Pinpoint the cell where the given text exists, returning its (X, Y) midpoint coordinate. 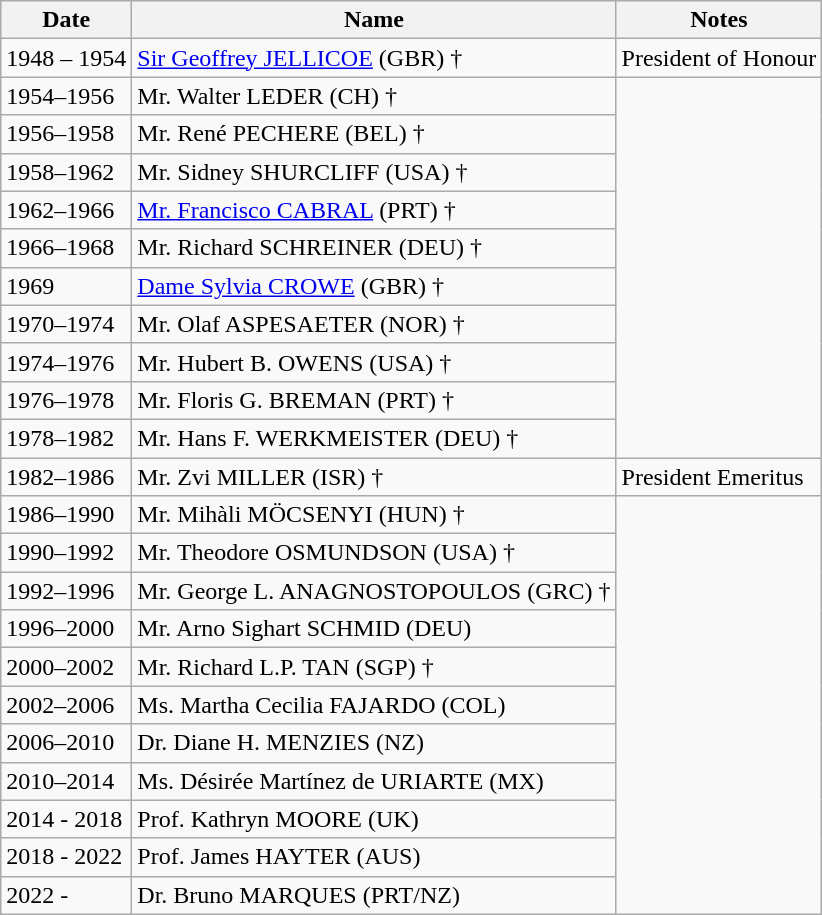
1948 – 1954 (66, 58)
Mr. Mihàli MÖCSENYI (HUN) † (374, 515)
2002–2006 (66, 705)
Ms. Désirée Martínez de URIARTE (MX) (374, 781)
Dr. Bruno MARQUES (PRT/NZ) (374, 895)
1976–1978 (66, 400)
Mr. Richard L.P. TAN (SGP) † (374, 667)
1990–1992 (66, 553)
1986–1990 (66, 515)
2010–2014 (66, 781)
Mr. Richard SCHREINER (DEU) † (374, 248)
1978–1982 (66, 438)
1969 (66, 286)
Ms. Martha Cecilia FAJARDO (COL) (374, 705)
Sir Geoffrey JELLICOE (GBR) † (374, 58)
1996–2000 (66, 629)
Dame Sylvia CROWE (GBR) † (374, 286)
Mr. Francisco CABRAL (PRT) † (374, 210)
Mr. Zvi MILLER (ISR) † (374, 477)
Date (66, 20)
Mr. Theodore OSMUNDSON (USA) † (374, 553)
2022 - (66, 895)
2000–2002 (66, 667)
President of Honour (719, 58)
1958–1962 (66, 172)
Mr. René PECHERE (BEL) † (374, 134)
1954–1956 (66, 96)
2006–2010 (66, 743)
1970–1974 (66, 324)
Dr. Diane H. MENZIES (NZ) (374, 743)
1982–1986 (66, 477)
Name (374, 20)
Mr. Hubert B. OWENS (USA) † (374, 362)
Prof. Kathryn MOORE (UK) (374, 819)
Mr. Walter LEDER (CH) † (374, 96)
Prof. James HAYTER (AUS) (374, 857)
Mr. Sidney SHURCLIFF (USA) † (374, 172)
2014 - 2018 (66, 819)
Mr. George L. ANAGNOSTOPOULOS (GRC) † (374, 591)
1974–1976 (66, 362)
2018 - 2022 (66, 857)
1966–1968 (66, 248)
Mr. Floris G. BREMAN (PRT) † (374, 400)
Notes (719, 20)
President Emeritus (719, 477)
Mr. Olaf ASPESAETER (NOR) † (374, 324)
1992–1996 (66, 591)
1956–1958 (66, 134)
1962–1966 (66, 210)
Mr. Hans F. WERKMEISTER (DEU) † (374, 438)
Mr. Arno Sighart SCHMID (DEU) (374, 629)
